Determine the (x, y) coordinate at the center of the cell enclosing the given text.  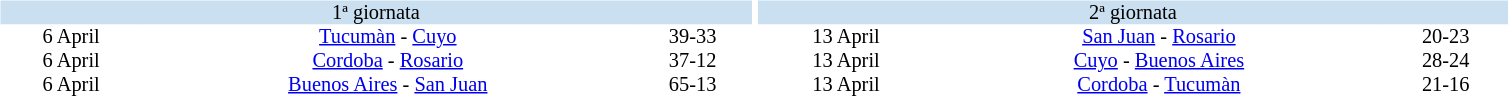
37-12 (692, 60)
65-13 (692, 84)
Cordoba - Rosario (388, 60)
28-24 (1446, 60)
Tucumàn - Cuyo (388, 36)
20-23 (1446, 36)
21-16 (1446, 84)
Cordoba - Tucumàn (1159, 84)
1ª giornata (376, 12)
Cuyo - Buenos Aires (1159, 60)
39-33 (692, 36)
2ª giornata (1132, 12)
Buenos Aires - San Juan (388, 84)
San Juan - Rosario (1159, 36)
